Find where the given text appears and provide that cell's center as (X, Y) coordinate. 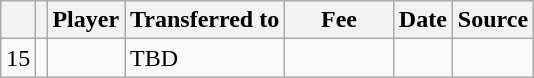
TBD (205, 58)
Transferred to (205, 20)
Player (86, 20)
15 (18, 58)
Date (422, 20)
Fee (340, 20)
Source (492, 20)
